Extract the [X, Y] coordinate from the center of the cell holding the provided text.  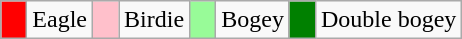
Double bogey [388, 20]
Birdie [154, 20]
Eagle [60, 20]
Bogey [253, 20]
